From the cell containing the given text, extract its center point as (X, Y) coordinate. 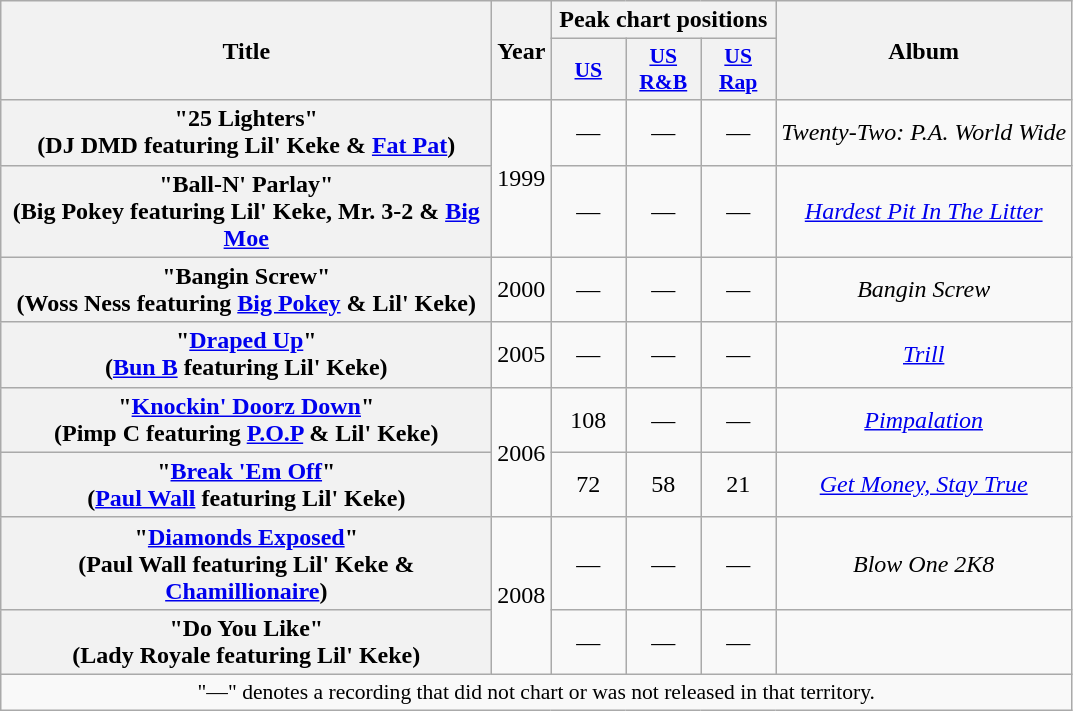
US (588, 70)
Album (924, 50)
108 (588, 420)
Blow One 2K8 (924, 563)
"Bangin Screw"(Woss Ness featuring Big Pokey & Lil' Keke) (246, 290)
2005 (522, 354)
Bangin Screw (924, 290)
"—" denotes a recording that did not chart or was not released in that territory. (536, 692)
"Do You Like"(Lady Royale featuring Lil' Keke) (246, 642)
2006 (522, 452)
"25 Lighters"(DJ DMD featuring Lil' Keke & Fat Pat) (246, 132)
US R&B (664, 70)
"Draped Up"(Bun B featuring Lil' Keke) (246, 354)
US Rap (738, 70)
Pimpalation (924, 420)
21 (738, 484)
72 (588, 484)
"Ball-N' Parlay"(Big Pokey featuring Lil' Keke, Mr. 3-2 & Big Moe (246, 211)
58 (664, 484)
1999 (522, 178)
Peak chart positions (664, 20)
"Diamonds Exposed"(Paul Wall featuring Lil' Keke & Chamillionaire) (246, 563)
Title (246, 50)
2008 (522, 596)
Year (522, 50)
"Knockin' Doorz Down"(Pimp C featuring P.O.P & Lil' Keke) (246, 420)
Get Money, Stay True (924, 484)
"Break 'Em Off"(Paul Wall featuring Lil' Keke) (246, 484)
Trill (924, 354)
Hardest Pit In The Litter (924, 211)
Twenty-Two: P.A. World Wide (924, 132)
2000 (522, 290)
